Search for the cell housing the specified text and yield its [x, y] center coordinate. 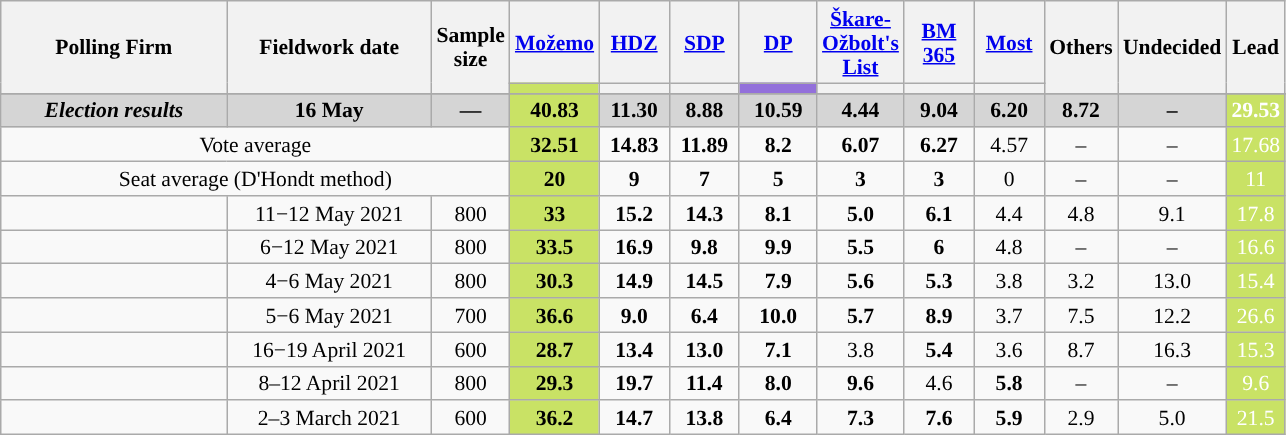
14.5 [704, 281]
29.3 [554, 383]
Election results [114, 110]
0 [1009, 179]
12.2 [1172, 315]
9.8 [704, 247]
14.3 [704, 213]
6.1 [939, 213]
15.4 [1256, 281]
Škare-Ožbolt's List [860, 42]
2–3 March 2021 [330, 418]
2.9 [1081, 418]
Sample size [470, 47]
6−12 May 2021 [330, 247]
Seat average (D'Hondt method) [256, 179]
13.4 [634, 349]
8.9 [939, 315]
5.5 [860, 247]
8–12 April 2021 [330, 383]
9.0 [634, 315]
— [470, 110]
5.7 [860, 315]
Undecided [1172, 47]
11.30 [634, 110]
700 [470, 315]
13.8 [704, 418]
HDZ [634, 42]
5.3 [939, 281]
15.3 [1256, 349]
14.83 [634, 145]
Vote average [256, 145]
16.6 [1256, 247]
33.5 [554, 247]
36.2 [554, 418]
36.6 [554, 315]
6.20 [1009, 110]
14.9 [634, 281]
9.9 [778, 247]
5.4 [939, 349]
15.2 [634, 213]
8.7 [1081, 349]
Polling Firm [114, 47]
7.3 [860, 418]
9 [634, 179]
7.6 [939, 418]
17.68 [1256, 145]
Most [1009, 42]
DP [778, 42]
4.57 [1009, 145]
SDP [704, 42]
40.83 [554, 110]
5 [778, 179]
16−19 April 2021 [330, 349]
4−6 May 2021 [330, 281]
16.9 [634, 247]
Others [1081, 47]
4.44 [860, 110]
Možemo [554, 42]
10.0 [778, 315]
17.8 [1256, 213]
11.89 [704, 145]
4.6 [939, 383]
9.04 [939, 110]
8.1 [778, 213]
11.4 [704, 383]
7.9 [778, 281]
16.3 [1172, 349]
6 [939, 247]
BM 365 [939, 42]
29.53 [1256, 110]
6.07 [860, 145]
21.5 [1256, 418]
Lead [1256, 47]
Fieldwork date [330, 47]
4.4 [1009, 213]
20 [554, 179]
19.7 [634, 383]
26.6 [1256, 315]
11−12 May 2021 [330, 213]
7 [704, 179]
3.7 [1009, 315]
14.7 [634, 418]
16 May [330, 110]
5−6 May 2021 [330, 315]
32.51 [554, 145]
6.27 [939, 145]
5.8 [1009, 383]
11 [1256, 179]
28.7 [554, 349]
30.3 [554, 281]
3.6 [1009, 349]
33 [554, 213]
8.2 [778, 145]
7.5 [1081, 315]
5.6 [860, 281]
8.88 [704, 110]
8.72 [1081, 110]
3.2 [1081, 281]
10.59 [778, 110]
9.1 [1172, 213]
8.0 [778, 383]
7.1 [778, 349]
5.9 [1009, 418]
